Identify which cell holds the provided text, then report its [X, Y] central coordinate. 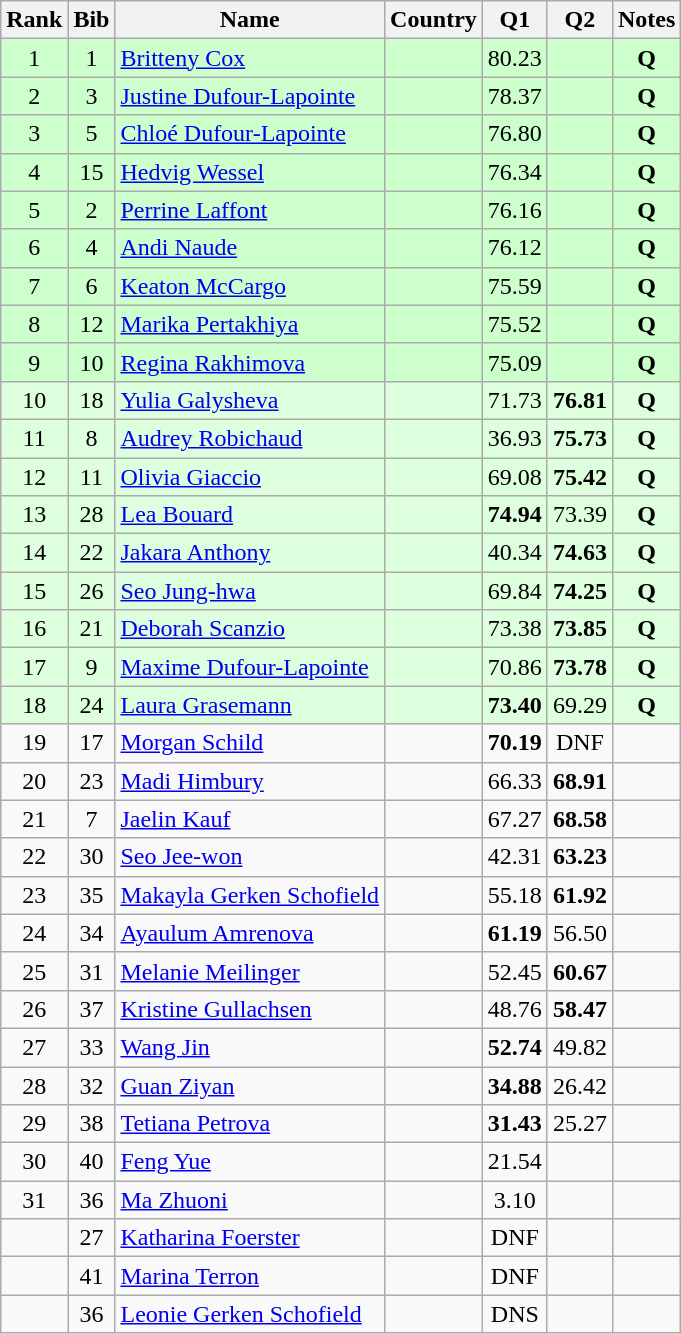
Jakara Anthony [250, 553]
DNS [514, 1314]
Tetiana Petrova [250, 1124]
49.82 [580, 1047]
Lea Bouard [250, 515]
Perrine Laffont [250, 210]
52.45 [514, 971]
34 [92, 933]
52.74 [514, 1047]
20 [34, 781]
70.86 [514, 667]
73.78 [580, 667]
Marika Pertakhiya [250, 324]
75.42 [580, 477]
75.09 [514, 362]
76.34 [514, 172]
Kristine Gullachsen [250, 1009]
32 [92, 1085]
Ayaulum Amrenova [250, 933]
68.91 [580, 781]
48.76 [514, 1009]
Wang Jin [250, 1047]
71.73 [514, 400]
36.93 [514, 438]
69.08 [514, 477]
56.50 [580, 933]
60.67 [580, 971]
31.43 [514, 1124]
Marina Terron [250, 1276]
76.12 [514, 248]
37 [92, 1009]
Katharina Foerster [250, 1238]
Bib [92, 20]
Q2 [580, 20]
76.16 [514, 210]
78.37 [514, 96]
42.31 [514, 857]
76.81 [580, 400]
73.85 [580, 629]
38 [92, 1124]
69.29 [580, 705]
35 [92, 895]
Country [434, 20]
Melanie Meilinger [250, 971]
Audrey Robichaud [250, 438]
Seo Jung-hwa [250, 591]
29 [34, 1124]
68.58 [580, 819]
Justine Dufour-Lapointe [250, 96]
Notes [646, 20]
63.23 [580, 857]
Keaton McCargo [250, 286]
Guan Ziyan [250, 1085]
73.38 [514, 629]
21.54 [514, 1162]
25.27 [580, 1124]
Olivia Giaccio [250, 477]
76.80 [514, 134]
Jaelin Kauf [250, 819]
Seo Jee-won [250, 857]
Hedvig Wessel [250, 172]
Chloé Dufour-Lapointe [250, 134]
73.39 [580, 515]
Ma Zhuoni [250, 1200]
26.42 [580, 1085]
61.92 [580, 895]
34.88 [514, 1085]
Morgan Schild [250, 743]
Britteny Cox [250, 58]
74.63 [580, 553]
25 [34, 971]
74.94 [514, 515]
74.25 [580, 591]
70.19 [514, 743]
Name [250, 20]
14 [34, 553]
Regina Rakhimova [250, 362]
40 [92, 1162]
80.23 [514, 58]
61.19 [514, 933]
Feng Yue [250, 1162]
Yulia Galysheva [250, 400]
Makayla Gerken Schofield [250, 895]
67.27 [514, 819]
58.47 [580, 1009]
75.52 [514, 324]
33 [92, 1047]
Deborah Scanzio [250, 629]
Maxime Dufour-Lapointe [250, 667]
75.59 [514, 286]
69.84 [514, 591]
Laura Grasemann [250, 705]
3.10 [514, 1200]
41 [92, 1276]
Q1 [514, 20]
40.34 [514, 553]
16 [34, 629]
13 [34, 515]
19 [34, 743]
66.33 [514, 781]
Rank [34, 20]
Madi Himbury [250, 781]
Leonie Gerken Schofield [250, 1314]
73.40 [514, 705]
55.18 [514, 895]
Andi Naude [250, 248]
75.73 [580, 438]
